Find where the given text appears and provide that cell's center as [x, y] coordinate. 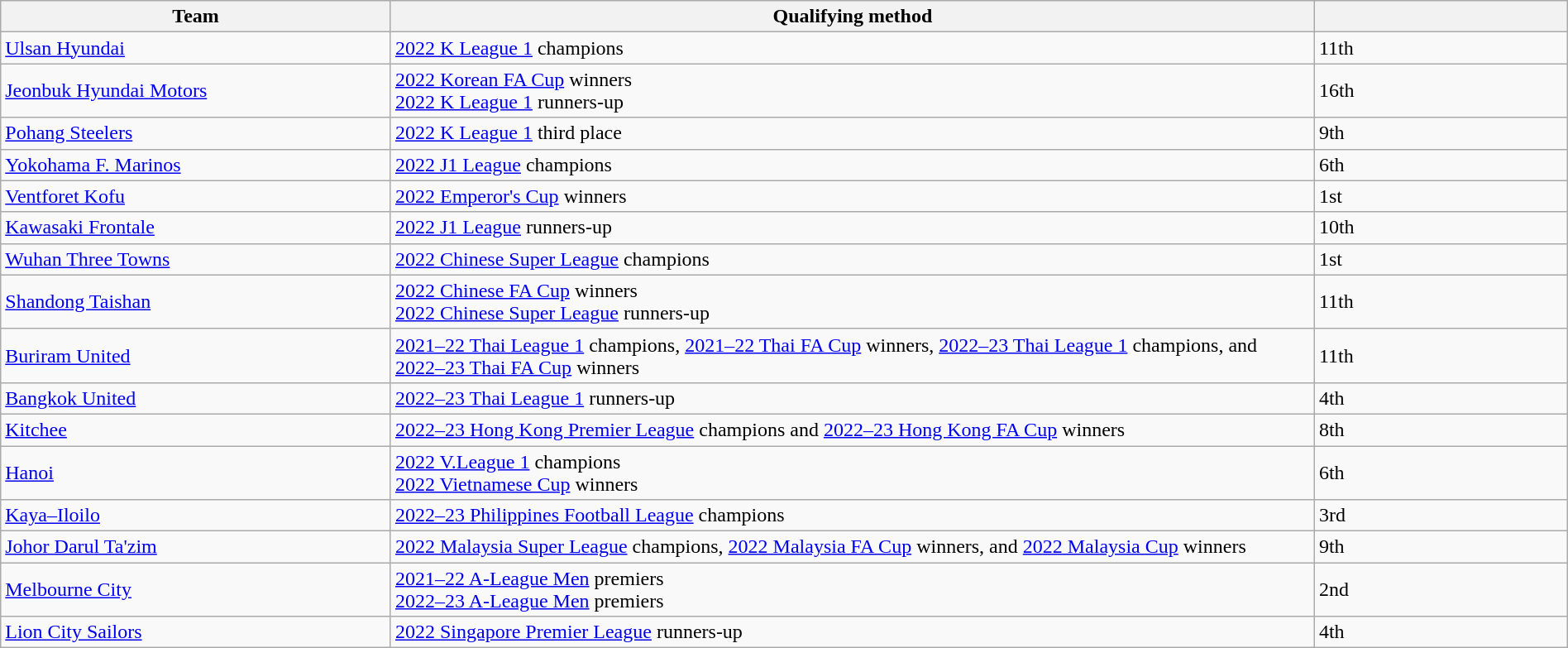
Pohang Steelers [196, 133]
Wuhan Three Towns [196, 259]
2021–22 Thai League 1 champions, 2021–22 Thai FA Cup winners, 2022–23 Thai League 1 champions, and 2022–23 Thai FA Cup winners [852, 356]
Team [196, 17]
Jeonbuk Hyundai Motors [196, 91]
2nd [1441, 589]
2022 K League 1 third place [852, 133]
2022 Malaysia Super League champions, 2022 Malaysia FA Cup winners, and 2022 Malaysia Cup winners [852, 547]
2021–22 A-League Men premiers2022–23 A-League Men premiers [852, 589]
3rd [1441, 516]
Bangkok United [196, 398]
2022 Chinese FA Cup winners2022 Chinese Super League runners-up [852, 301]
Hanoi [196, 472]
2022 Singapore Premier League runners-up [852, 632]
2022 Korean FA Cup winners2022 K League 1 runners-up [852, 91]
Kaya–Iloilo [196, 516]
Johor Darul Ta'zim [196, 547]
2022 Emperor's Cup winners [852, 196]
2022 V.League 1 champions2022 Vietnamese Cup winners [852, 472]
2022 J1 League champions [852, 165]
8th [1441, 430]
10th [1441, 228]
2022–23 Hong Kong Premier League champions and 2022–23 Hong Kong FA Cup winners [852, 430]
Buriram United [196, 356]
Yokohama F. Marinos [196, 165]
2022 J1 League runners-up [852, 228]
Shandong Taishan [196, 301]
2022 Chinese Super League champions [852, 259]
Ulsan Hyundai [196, 48]
2022–23 Philippines Football League champions [852, 516]
Qualifying method [852, 17]
2022–23 Thai League 1 runners-up [852, 398]
Melbourne City [196, 589]
Kitchee [196, 430]
Kawasaki Frontale [196, 228]
16th [1441, 91]
Lion City Sailors [196, 632]
Ventforet Kofu [196, 196]
2022 K League 1 champions [852, 48]
